Locate the cell with the specified text and output its [x, y] center coordinate. 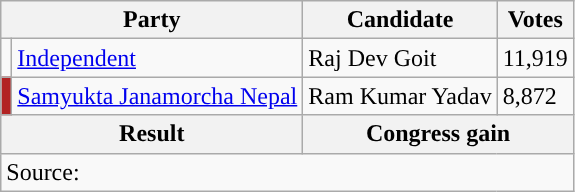
Source: [288, 172]
Votes [535, 20]
Ram Kumar Yadav [400, 96]
Party [152, 20]
Independent [158, 58]
11,919 [535, 58]
Candidate [400, 20]
Raj Dev Goit [400, 58]
Samyukta Janamorcha Nepal [158, 96]
Congress gain [438, 134]
Result [152, 134]
8,872 [535, 96]
